Provide the (x, y) coordinate of the cell's center where the given text is located.  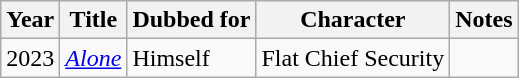
Dubbed for (192, 20)
Notes (484, 20)
2023 (30, 58)
Title (94, 20)
Alone (94, 58)
Character (353, 20)
Flat Chief Security (353, 58)
Himself (192, 58)
Year (30, 20)
